From the cell containing the given text, extract its center point as (X, Y) coordinate. 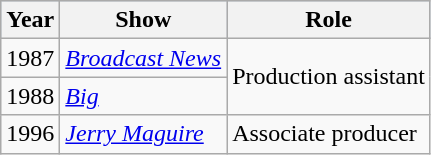
Year (30, 20)
1988 (30, 96)
Show (144, 20)
Broadcast News (144, 58)
Production assistant (329, 77)
Role (329, 20)
Associate producer (329, 134)
Jerry Maguire (144, 134)
Big (144, 96)
1987 (30, 58)
1996 (30, 134)
